Find where the given text appears and provide that cell's center as [X, Y] coordinate. 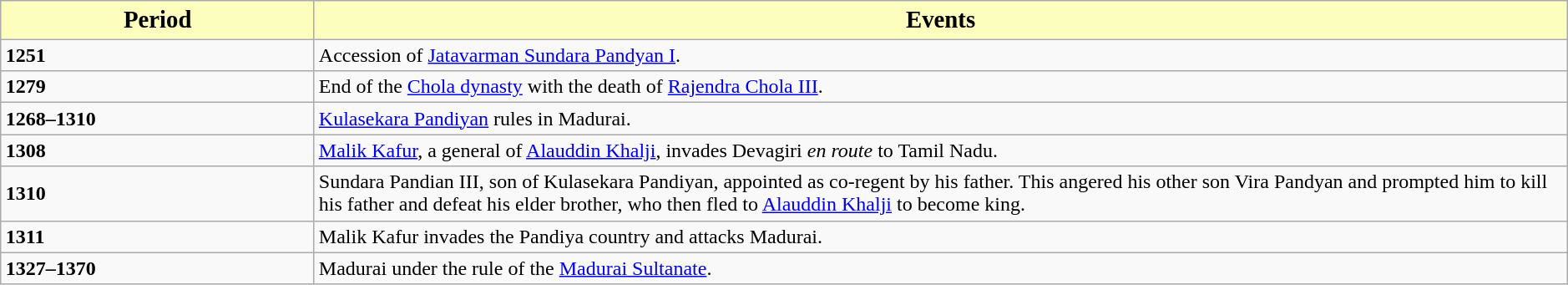
Malik Kafur, a general of Alauddin Khalji, invades Devagiri en route to Tamil Nadu. [940, 150]
Malik Kafur invades the Pandiya country and attacks Madurai. [940, 237]
Accession of Jatavarman Sundara Pandyan I. [940, 55]
1279 [157, 87]
1310 [157, 194]
Kulasekara Pandiyan rules in Madurai. [940, 119]
1251 [157, 55]
1268–1310 [157, 119]
1308 [157, 150]
1311 [157, 237]
1327–1370 [157, 268]
Madurai under the rule of the Madurai Sultanate. [940, 268]
Events [940, 20]
End of the Chola dynasty with the death of Rajendra Chola III. [940, 87]
Period [157, 20]
